From the cell containing the given text, extract its center point as (x, y) coordinate. 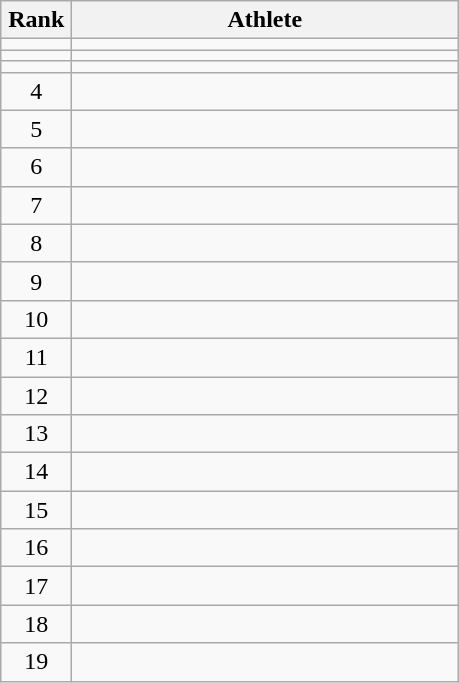
5 (36, 129)
Athlete (265, 20)
4 (36, 91)
13 (36, 434)
16 (36, 548)
8 (36, 243)
19 (36, 662)
14 (36, 472)
15 (36, 510)
7 (36, 205)
18 (36, 624)
6 (36, 167)
11 (36, 357)
12 (36, 395)
17 (36, 586)
9 (36, 281)
Rank (36, 20)
10 (36, 319)
